Identify which cell holds the provided text, then report its [X, Y] central coordinate. 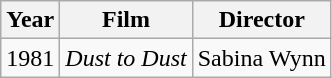
Director [262, 20]
Sabina Wynn [262, 58]
Dust to Dust [126, 58]
Film [126, 20]
1981 [30, 58]
Year [30, 20]
